Provide the [x, y] coordinate of the cell's center where the given text is located.  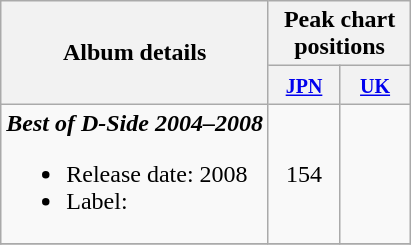
Album details [135, 52]
Best of D-Side 2004–2008Release date: 2008Label: [135, 174]
JPN [304, 85]
UK [376, 85]
Peak chart positions [339, 34]
154 [304, 174]
